Capture the cell that displays the provided text and extract its [x, y] central coordinate. 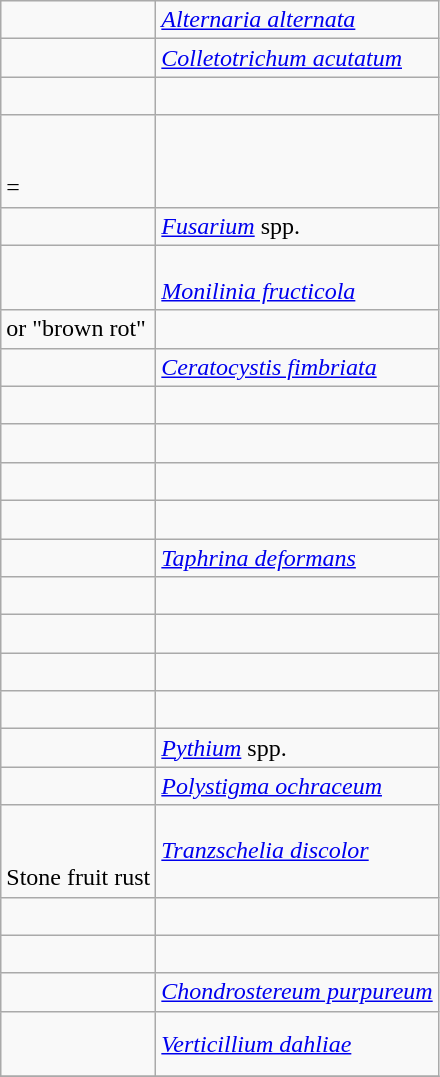
Pythium spp. [297, 748]
= [78, 161]
Fusarium spp. [297, 226]
Monilinia fructicola [297, 278]
or "brown rot" [78, 329]
Tranzschelia discolor [297, 851]
Polystigma ochraceum [297, 786]
Taphrina deformans [297, 557]
Chondrostereum purpureum [297, 992]
Verticillium dahliae [297, 1044]
Alternaria alternata [297, 20]
Colletotrichum acutatum [297, 58]
Stone fruit rust [78, 851]
Ceratocystis fimbriata [297, 367]
